Locate the cell with the specified text and output its [X, Y] center coordinate. 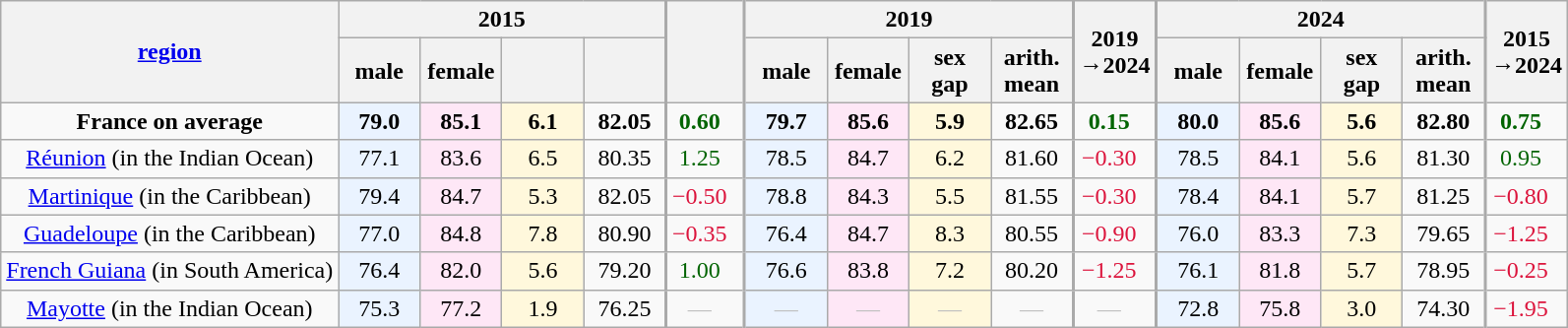
82.0 [461, 271]
82.65 [1033, 121]
France on average [169, 121]
78.4 [1198, 196]
7.2 [949, 271]
79.20 [625, 271]
0.95 [1527, 159]
5.3 [543, 196]
84.8 [461, 233]
83.3 [1280, 233]
0.15 [1114, 121]
−0.80 [1527, 196]
78.8 [786, 196]
79.4 [380, 196]
2024 [1321, 20]
−0.35 [706, 233]
7.3 [1362, 233]
72.8 [1198, 308]
82.80 [1444, 121]
80.35 [625, 159]
Mayotte (in the Indian Ocean) [169, 308]
76.6 [786, 271]
81.8 [1280, 271]
1.25 [706, 159]
−0.90 [1114, 233]
81.30 [1444, 159]
75.3 [380, 308]
2019→2024 [1114, 51]
Réunion (in the Indian Ocean) [169, 159]
74.30 [1444, 308]
Guadeloupe (in the Caribbean) [169, 233]
76.0 [1198, 233]
2015 [502, 20]
81.55 [1033, 196]
6.5 [543, 159]
77.1 [380, 159]
76.25 [625, 308]
79.65 [1444, 233]
80.55 [1033, 233]
2015→2024 [1527, 51]
80.20 [1033, 271]
1.00 [706, 271]
5.5 [949, 196]
84.3 [868, 196]
81.60 [1033, 159]
2019 [909, 20]
6.2 [949, 159]
8.3 [949, 233]
7.8 [543, 233]
6.1 [543, 121]
81.25 [1444, 196]
−0.50 [706, 196]
76.1 [1198, 271]
Martinique (in the Caribbean) [169, 196]
French Guiana (in South America) [169, 271]
79.0 [380, 121]
1.9 [543, 308]
0.60 [706, 121]
79.7 [786, 121]
83.6 [461, 159]
80.90 [625, 233]
78.95 [1444, 271]
80.0 [1198, 121]
85.1 [461, 121]
0.75 [1527, 121]
5.9 [949, 121]
region [169, 51]
77.2 [461, 308]
83.8 [868, 271]
77.0 [380, 233]
−1.95 [1527, 308]
3.0 [1362, 308]
75.8 [1280, 308]
−0.25 [1527, 271]
